Identify which cell holds the provided text, then report its [X, Y] central coordinate. 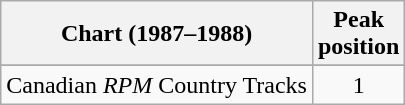
Chart (1987–1988) [157, 34]
1 [358, 85]
Peakposition [358, 34]
Canadian RPM Country Tracks [157, 85]
